Extract the [x, y] coordinate from the center of the cell holding the provided text.  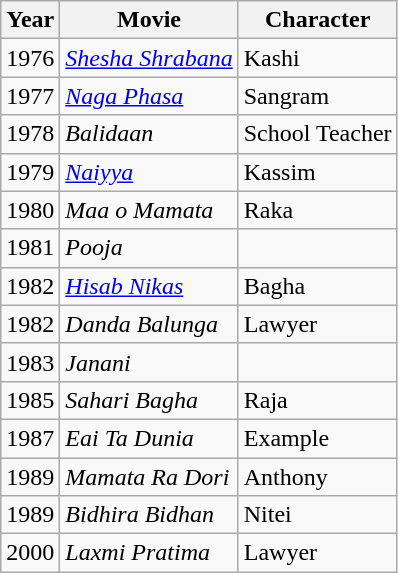
Sahari Bagha [149, 400]
Raja [318, 400]
Hisab Nikas [149, 286]
Character [318, 20]
Balidaan [149, 134]
Mamata Ra Dori [149, 477]
Bagha [318, 286]
Pooja [149, 248]
Shesha Shrabana [149, 58]
Eai Ta Dunia [149, 438]
Anthony [318, 477]
1978 [30, 134]
Danda Balunga [149, 324]
Raka [318, 210]
Movie [149, 20]
1977 [30, 96]
Naga Phasa [149, 96]
1980 [30, 210]
Sangram [318, 96]
1985 [30, 400]
School Teacher [318, 134]
Maa o Mamata [149, 210]
1981 [30, 248]
1979 [30, 172]
Laxmi Pratima [149, 553]
Kassim [318, 172]
Naiyya [149, 172]
Example [318, 438]
Nitei [318, 515]
1983 [30, 362]
1987 [30, 438]
Janani [149, 362]
2000 [30, 553]
Kashi [318, 58]
1976 [30, 58]
Year [30, 20]
Bidhira Bidhan [149, 515]
